Extract the [x, y] coordinate from the center of the cell holding the provided text.  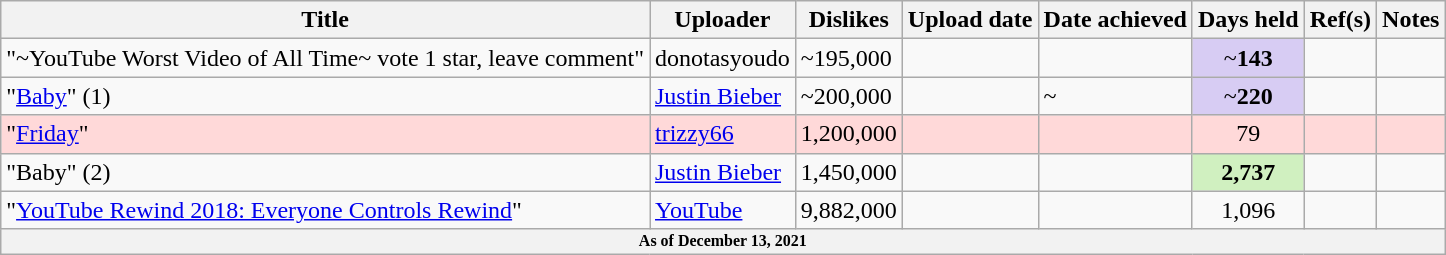
1,200,000 [848, 134]
~ [1115, 96]
YouTube [723, 210]
1,450,000 [848, 172]
~220 [1248, 96]
Title [326, 20]
Days held [1248, 20]
79 [1248, 134]
Ref(s) [1340, 20]
"Baby" (2) [326, 172]
~143 [1248, 58]
Dislikes [848, 20]
As of December 13, 2021 [723, 241]
2,737 [1248, 172]
"Friday" [326, 134]
~195,000 [848, 58]
trizzy66 [723, 134]
Date achieved [1115, 20]
Notes [1411, 20]
1,096 [1248, 210]
9,882,000 [848, 210]
Upload date [970, 20]
donotasyoudo [723, 58]
"Baby" (1) [326, 96]
Uploader [723, 20]
~200,000 [848, 96]
"YouTube Rewind 2018: Everyone Controls Rewind" [326, 210]
"~YouTube Worst Video of All Time~ vote 1 star, leave comment" [326, 58]
